From the cell containing the given text, extract its center point as (x, y) coordinate. 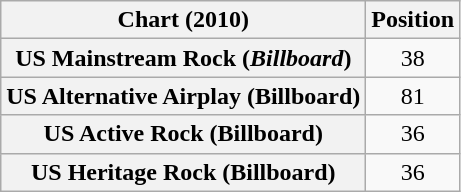
US Mainstream Rock (Billboard) (184, 58)
US Heritage Rock (Billboard) (184, 172)
US Active Rock (Billboard) (184, 134)
81 (413, 96)
US Alternative Airplay (Billboard) (184, 96)
Chart (2010) (184, 20)
Position (413, 20)
38 (413, 58)
